From the cell containing the given text, extract its center point as [x, y] coordinate. 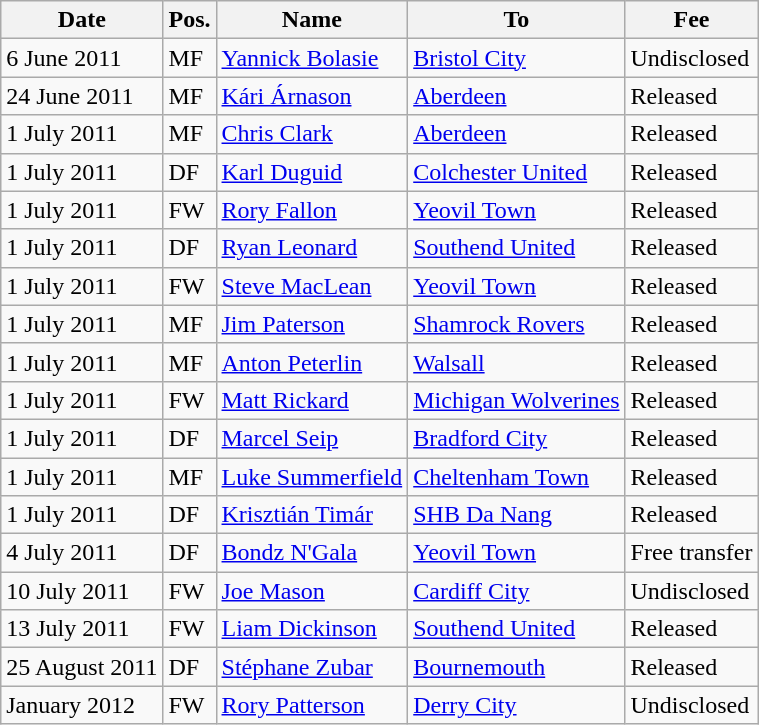
Anton Peterlin [312, 362]
Jim Paterson [312, 324]
Pos. [190, 20]
Luke Summerfield [312, 477]
Kári Árnason [312, 96]
Krisztián Timár [312, 515]
Bondz N'Gala [312, 553]
13 July 2011 [82, 629]
Karl Duguid [312, 172]
Chris Clark [312, 134]
6 June 2011 [82, 58]
Fee [692, 20]
SHB Da Nang [516, 515]
Free transfer [692, 553]
Stéphane Zubar [312, 667]
Date [82, 20]
Cardiff City [516, 591]
Yannick Bolasie [312, 58]
Rory Fallon [312, 210]
Rory Patterson [312, 705]
Derry City [516, 705]
Bristol City [516, 58]
24 June 2011 [82, 96]
Marcel Seip [312, 438]
Liam Dickinson [312, 629]
Shamrock Rovers [516, 324]
10 July 2011 [82, 591]
To [516, 20]
Bradford City [516, 438]
Walsall [516, 362]
Ryan Leonard [312, 248]
Joe Mason [312, 591]
Colchester United [516, 172]
Name [312, 20]
January 2012 [82, 705]
Michigan Wolverines [516, 400]
4 July 2011 [82, 553]
25 August 2011 [82, 667]
Bournemouth [516, 667]
Matt Rickard [312, 400]
Steve MacLean [312, 286]
Cheltenham Town [516, 477]
